Capture the cell that displays the provided text and extract its (x, y) central coordinate. 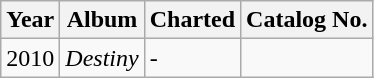
Charted (192, 20)
Album (102, 20)
Catalog No. (307, 20)
- (192, 58)
Destiny (102, 58)
2010 (30, 58)
Year (30, 20)
